Locate the cell with the specified text and output its (X, Y) center coordinate. 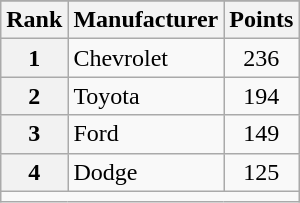
Ford (146, 134)
3 (34, 134)
194 (262, 96)
149 (262, 134)
4 (34, 172)
236 (262, 58)
Manufacturer (146, 20)
Chevrolet (146, 58)
1 (34, 58)
Rank (34, 20)
Toyota (146, 96)
Dodge (146, 172)
Points (262, 20)
125 (262, 172)
2 (34, 96)
